From the cell containing the given text, extract its center point as [X, Y] coordinate. 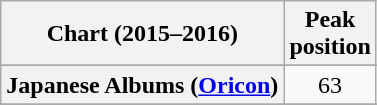
Chart (2015–2016) [142, 34]
Peak position [330, 34]
Japanese Albums (Oricon) [142, 85]
63 [330, 85]
